Output the [x, y] coordinate of the center of the cell containing the given text.  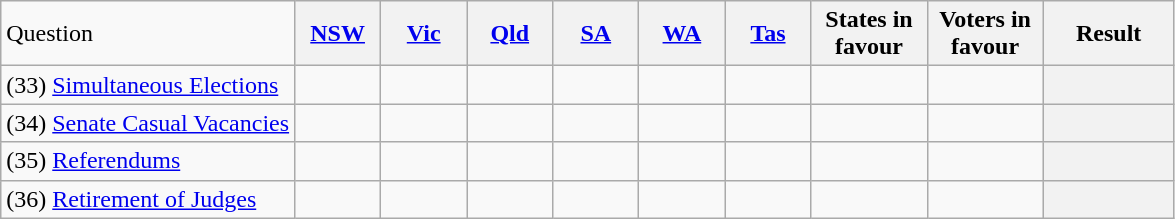
Voters in favour [985, 34]
Vic [424, 34]
(34) Senate Casual Vacancies [148, 123]
SA [596, 34]
(36) Retirement of Judges [148, 199]
(35) Referendums [148, 161]
Question [148, 34]
Qld [510, 34]
NSW [338, 34]
Result [1108, 34]
(33) Simultaneous Elections [148, 85]
WA [682, 34]
Tas [768, 34]
States in favour [869, 34]
